From the cell containing the given text, extract its center point as (X, Y) coordinate. 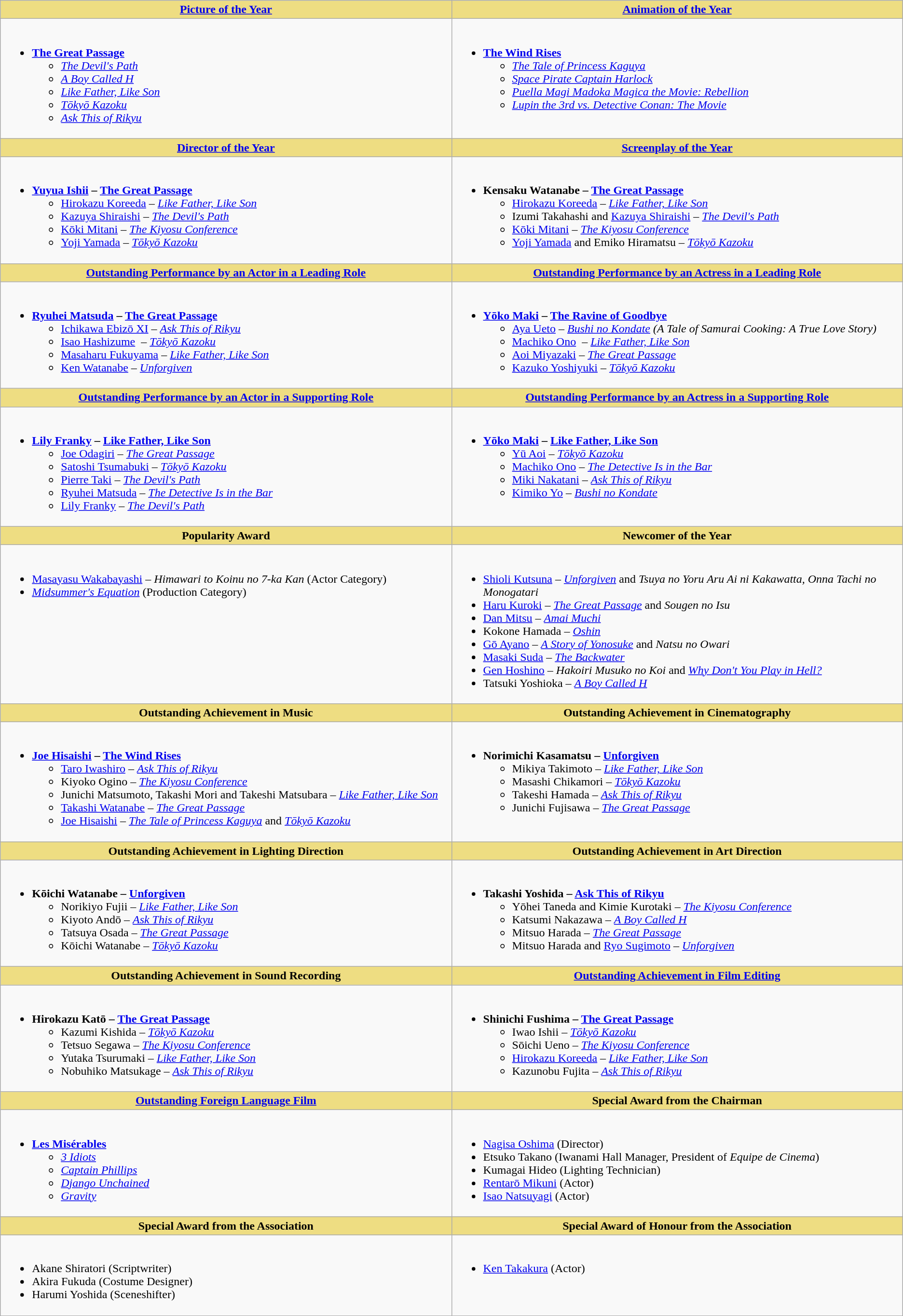
Special Award of Honour from the Association (677, 1226)
Animation of the Year (677, 10)
Picture of the Year (226, 10)
Ken Takakura (Actor) (677, 1275)
Outstanding Performance by an Actor in a Supporting Role (226, 398)
Screenplay of the Year (677, 148)
Masayasu Wakabayashi – Himawari to Koinu no 7-ka Kan (Actor Category)Midsummer's Equation (Production Category) (226, 624)
Outstanding Achievement in Art Direction (677, 850)
Outstanding Foreign Language Film (226, 1101)
Special Award from the Chairman (677, 1101)
Popularity Award (226, 535)
Director of the Year (226, 148)
Akane Shiratori (Scriptwriter)Akira Fukuda (Costume Designer)Harumi Yoshida (Sceneshifter) (226, 1275)
Outstanding Achievement in Lighting Direction (226, 850)
Outstanding Achievement in Sound Recording (226, 976)
Special Award from the Association (226, 1226)
Outstanding Achievement in Film Editing (677, 976)
Les Misérables3 IdiotsCaptain PhillipsDjango UnchainedGravity (226, 1164)
Outstanding Performance by an Actress in a Leading Role (677, 273)
Outstanding Achievement in Music (226, 713)
Outstanding Performance by an Actor in a Leading Role (226, 273)
Outstanding Achievement in Cinematography (677, 713)
Outstanding Performance by an Actress in a Supporting Role (677, 398)
Newcomer of the Year (677, 535)
The Great PassageThe Devil's PathA Boy Called HLike Father, Like SonTōkyō KazokuAsk This of Rikyu (226, 79)
